Return the (X, Y) coordinate for the center point of the cell that contains the specified text.  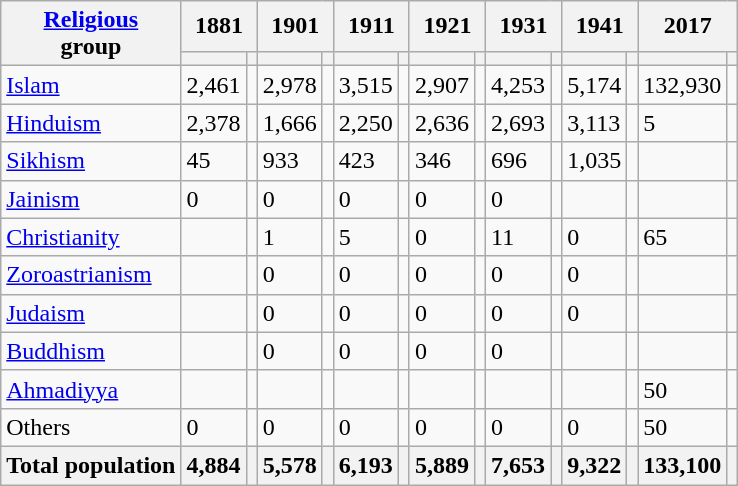
4,253 (518, 85)
Buddhism (91, 351)
1,035 (594, 161)
Ahmadiyya (91, 389)
2017 (688, 26)
1921 (447, 26)
2,378 (214, 123)
Sikhism (91, 161)
2,693 (518, 123)
Others (91, 427)
1,666 (290, 123)
5,578 (290, 465)
1911 (371, 26)
2,250 (366, 123)
696 (518, 161)
346 (442, 161)
Christianity (91, 237)
9,322 (594, 465)
6,193 (366, 465)
4,884 (214, 465)
3,113 (594, 123)
1 (290, 237)
Religiousgroup (91, 34)
Total population (91, 465)
2,636 (442, 123)
2,461 (214, 85)
423 (366, 161)
Zoroastrianism (91, 275)
1931 (524, 26)
45 (214, 161)
65 (682, 237)
132,930 (682, 85)
3,515 (366, 85)
1941 (600, 26)
2,978 (290, 85)
Jainism (91, 199)
Hinduism (91, 123)
2,907 (442, 85)
Islam (91, 85)
5,889 (442, 465)
11 (518, 237)
5,174 (594, 85)
1901 (295, 26)
133,100 (682, 465)
1881 (219, 26)
7,653 (518, 465)
Judaism (91, 313)
933 (290, 161)
